Locate the cell with the specified text and output its [X, Y] center coordinate. 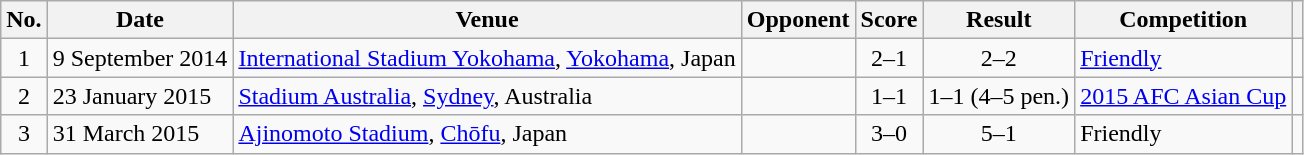
3–0 [889, 134]
1–1 [889, 96]
Date [140, 20]
3 [24, 134]
31 March 2015 [140, 134]
1–1 (4–5 pen.) [999, 96]
9 September 2014 [140, 58]
2–1 [889, 58]
Result [999, 20]
International Stadium Yokohama, Yokohama, Japan [487, 58]
2015 AFC Asian Cup [1184, 96]
5–1 [999, 134]
1 [24, 58]
Venue [487, 20]
Competition [1184, 20]
Stadium Australia, Sydney, Australia [487, 96]
Score [889, 20]
23 January 2015 [140, 96]
Ajinomoto Stadium, Chōfu, Japan [487, 134]
No. [24, 20]
Opponent [798, 20]
2–2 [999, 58]
2 [24, 96]
